For the text-containing cell, return its midpoint in [x, y] coordinate format. 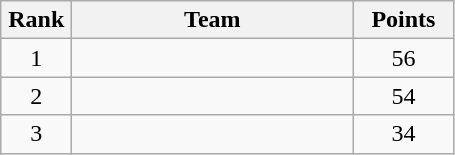
54 [404, 96]
Points [404, 20]
56 [404, 58]
3 [36, 134]
Team [212, 20]
2 [36, 96]
Rank [36, 20]
34 [404, 134]
1 [36, 58]
